Capture the cell that displays the provided text and extract its (x, y) central coordinate. 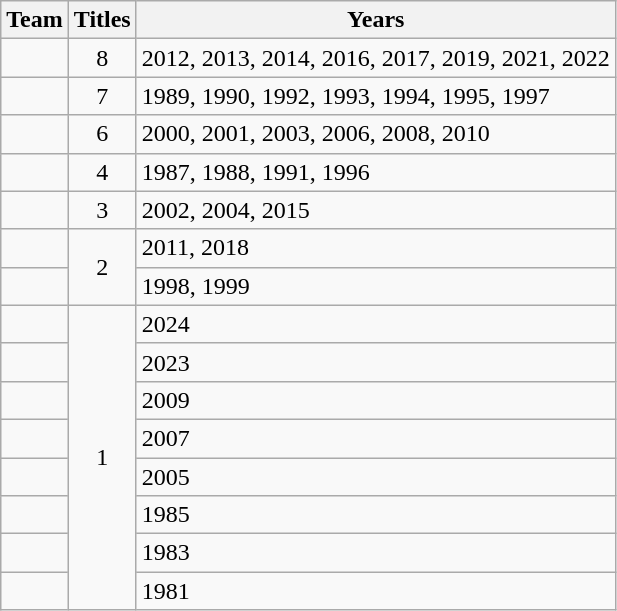
3 (102, 210)
7 (102, 96)
8 (102, 58)
Years (376, 20)
2009 (376, 400)
1985 (376, 515)
4 (102, 172)
2002, 2004, 2015 (376, 210)
1989, 1990, 1992, 1993, 1994, 1995, 1997 (376, 96)
2 (102, 267)
1998, 1999 (376, 286)
1987, 1988, 1991, 1996 (376, 172)
1981 (376, 591)
2000, 2001, 2003, 2006, 2008, 2010 (376, 134)
Titles (102, 20)
1 (102, 457)
Team (35, 20)
2023 (376, 362)
6 (102, 134)
2007 (376, 438)
2024 (376, 324)
2012, 2013, 2014, 2016, 2017, 2019, 2021, 2022 (376, 58)
2005 (376, 477)
2011, 2018 (376, 248)
1983 (376, 553)
